For the text-containing cell, return its midpoint in (X, Y) coordinate format. 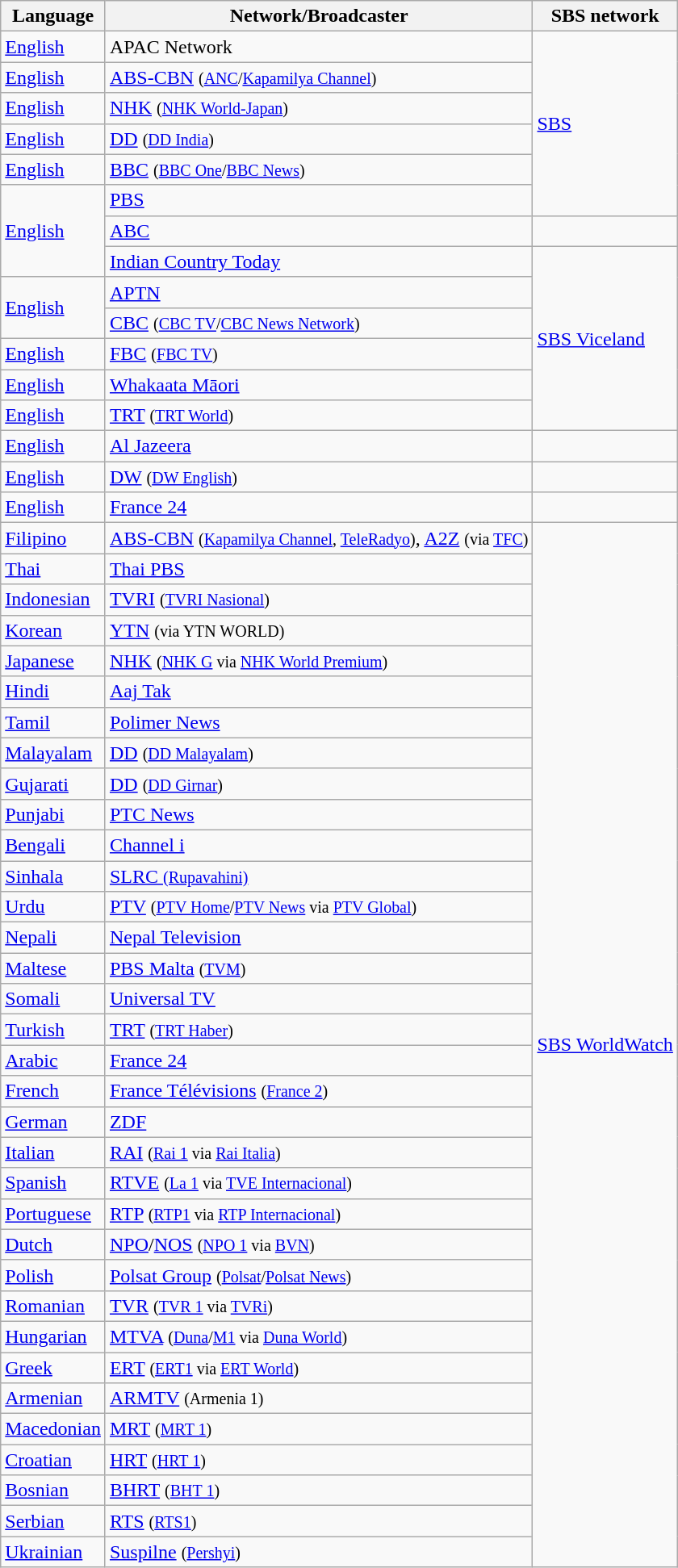
CBC (CBC TV/CBC News Network) (319, 323)
French (53, 1091)
Polish (53, 1275)
Greek (53, 1368)
German (53, 1122)
APAC Network (319, 47)
SBS (605, 123)
Thai PBS (319, 569)
PTV (PTV Home/PTV News via PTV Global) (319, 907)
HRT (HRT 1) (319, 1460)
Somali (53, 999)
PBS Malta (TVM) (319, 968)
DD (DD India) (319, 139)
Korean (53, 630)
Nepali (53, 938)
BHRT (BHT 1) (319, 1491)
Sinhala (53, 876)
Polsat Group (Polsat/Polsat News) (319, 1275)
PTC News (319, 814)
Filipino (53, 538)
TVRI (TVRI Nasional) (319, 600)
DW (DW English) (319, 477)
SBS Viceland (605, 338)
Polimer News (319, 722)
Spanish (53, 1183)
Bosnian (53, 1491)
RTVE (La 1 via TVE Internacional) (319, 1183)
Indonesian (53, 600)
Al Jazeera (319, 446)
ABS-CBN (ANC/Kapamilya Channel) (319, 77)
Aaj Tak (319, 692)
TRT (TRT World) (319, 416)
SBS network (605, 16)
Universal TV (319, 999)
ABC (319, 231)
MRT (MRT 1) (319, 1429)
Ukrainian (53, 1552)
PBS (319, 200)
Whakaata Māori (319, 385)
Arabic (53, 1060)
Croatian (53, 1460)
Urdu (53, 907)
Japanese (53, 661)
Hindi (53, 692)
TVR (TVR 1 via TVRi) (319, 1306)
Tamil (53, 722)
Italian (53, 1152)
APTN (319, 292)
SLRC (Rupavahini) (319, 876)
ZDF (319, 1122)
Thai (53, 569)
Romanian (53, 1306)
Macedonian (53, 1429)
FBC (FBC TV) (319, 353)
BBC (BBC One/BBC News) (319, 169)
YTN (via YTN WORLD) (319, 630)
Serbian (53, 1521)
Hungarian (53, 1336)
Bengali (53, 845)
RAI (Rai 1 via Rai Italia) (319, 1152)
Armenian (53, 1399)
Maltese (53, 968)
DD (DD Girnar) (319, 784)
ERT (ERT1 via ERT World) (319, 1368)
ABS-CBN (Kapamilya Channel, TeleRadyo), A2Z (via TFC) (319, 538)
Gujarati (53, 784)
Suspilne (Pershyi) (319, 1552)
Indian Country Today (319, 261)
Language (53, 16)
NHK (NHK World-Japan) (319, 108)
RTS (RTS1) (319, 1521)
Channel i (319, 845)
Portuguese (53, 1214)
Malayalam (53, 753)
Nepal Television (319, 938)
TRT (TRT Haber) (319, 1030)
France Télévisions (France 2) (319, 1091)
Turkish (53, 1030)
NPO/NOS (NPO 1 via BVN) (319, 1244)
NHK (NHK G via NHK World Premium) (319, 661)
DD (DD Malayalam) (319, 753)
ARMTV (Armenia 1) (319, 1399)
MTVA (Duna/M1 via Duna World) (319, 1336)
Network/Broadcaster (319, 16)
Dutch (53, 1244)
SBS WorldWatch (605, 1045)
RTP (RTP1 via RTP Internacional) (319, 1214)
Punjabi (53, 814)
